Find where the given text appears and provide that cell's center as (x, y) coordinate. 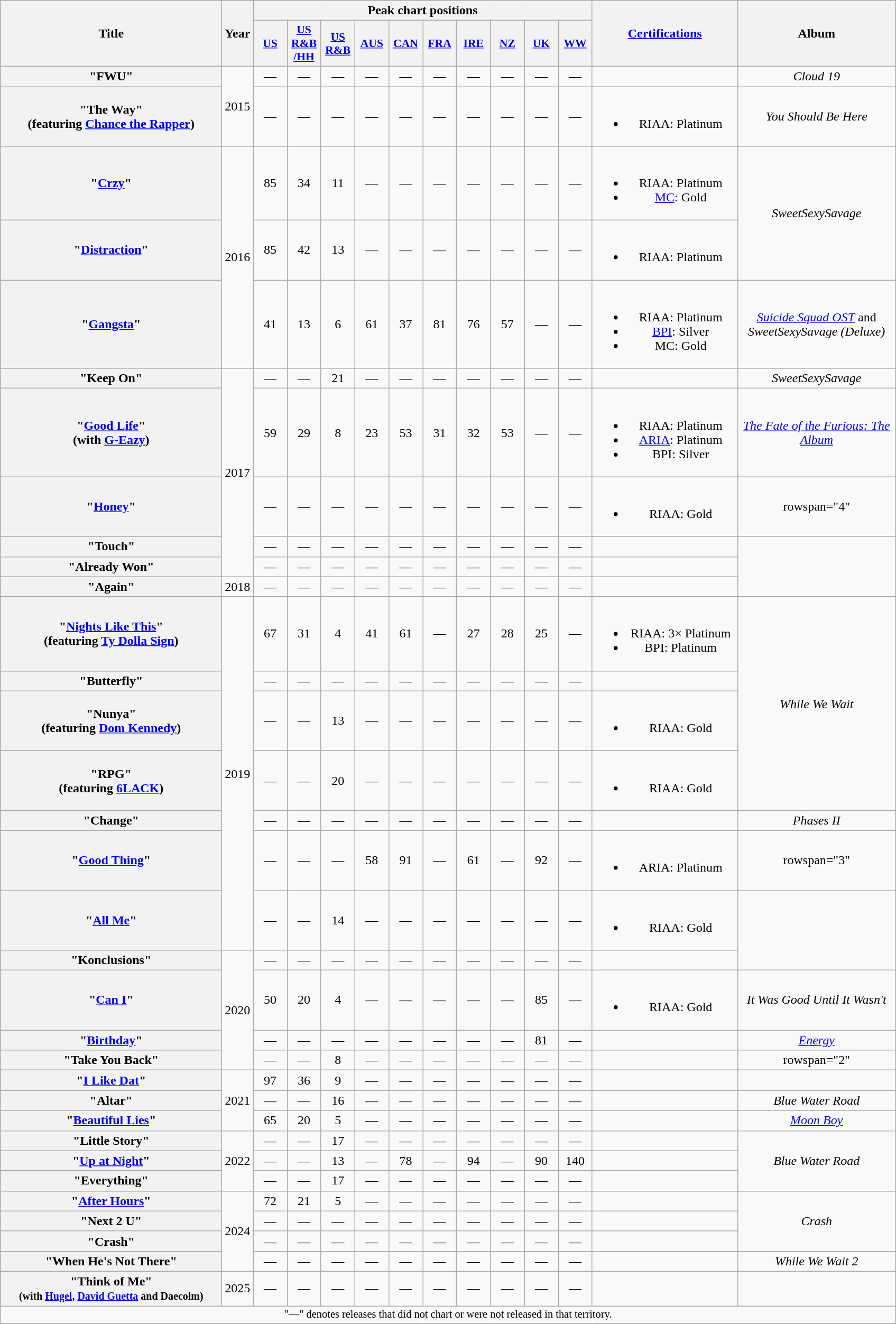
65 (270, 1121)
ARIA: Platinum (665, 860)
2017 (238, 473)
Cloud 19 (816, 76)
37 (405, 325)
36 (304, 1080)
"Gangsta" (111, 325)
32 (474, 432)
RIAA: PlatinumMC: Gold (665, 183)
Year (238, 34)
2018 (238, 587)
"Good Thing" (111, 860)
90 (541, 1161)
"Can I" (111, 1000)
IRE (474, 43)
RIAA: PlatinumARIA: PlatinumBPI: Silver (665, 432)
US (270, 43)
"Already Won" (111, 567)
"Little Story" (111, 1141)
16 (338, 1100)
25 (541, 634)
"Crzy" (111, 183)
RIAA: 3× PlatinumBPI: Platinum (665, 634)
"Nights Like This"(featuring Ty Dolla Sign) (111, 634)
"Touch" (111, 547)
Phases II (816, 820)
34 (304, 183)
57 (507, 325)
The Fate of the Furious: The Album (816, 432)
67 (270, 634)
"Butterfly" (111, 681)
59 (270, 432)
RIAA: PlatinumBPI: SilverMC: Gold (665, 325)
"Keep On" (111, 378)
US R&B (338, 43)
2016 (238, 257)
2025 (238, 1289)
58 (372, 860)
FRA (440, 43)
"Take You Back" (111, 1060)
rowspan="2" (816, 1060)
"After Hours" (111, 1201)
Peak chart positions (423, 11)
27 (474, 634)
Certifications (665, 34)
"Everything" (111, 1181)
Title (111, 34)
9 (338, 1080)
2022 (238, 1161)
Suicide Squad OST and SweetSexySavage (Deluxe) (816, 325)
29 (304, 432)
Album (816, 34)
"Distraction" (111, 251)
"I Like Dat" (111, 1080)
"Up at Night" (111, 1161)
"Konclusions" (111, 960)
It Was Good Until It Wasn't (816, 1000)
92 (541, 860)
"Birthday" (111, 1040)
CAN (405, 43)
"FWU" (111, 76)
While We Wait (816, 703)
AUS (372, 43)
94 (474, 1161)
"RPG"(featuring 6LACK) (111, 780)
11 (338, 183)
76 (474, 325)
72 (270, 1201)
91 (405, 860)
"When He's Not There" (111, 1261)
"Change" (111, 820)
NZ (507, 43)
14 (338, 920)
50 (270, 1000)
"Beautiful Lies" (111, 1121)
While We Wait 2 (816, 1261)
2019 (238, 773)
6 (338, 325)
"Again" (111, 587)
"All Me" (111, 920)
Crash (816, 1221)
UK (541, 43)
42 (304, 251)
WW (575, 43)
"Altar" (111, 1100)
USR&B/HH (304, 43)
2024 (238, 1231)
"Next 2 U" (111, 1221)
97 (270, 1080)
You Should Be Here (816, 116)
rowspan="3" (816, 860)
23 (372, 432)
"—" denotes releases that did not chart or were not released in that territory. (448, 1314)
"Think of Me" (with Hugel, David Guetta and Daecolm) (111, 1289)
2020 (238, 1011)
140 (575, 1161)
rowspan="4" (816, 506)
Moon Boy (816, 1121)
"Crash" (111, 1241)
"Nunya"(featuring Dom Kennedy) (111, 721)
Energy (816, 1040)
"Good Life"(with G-Eazy) (111, 432)
"Honey" (111, 506)
78 (405, 1161)
2021 (238, 1100)
2015 (238, 106)
"The Way"(featuring Chance the Rapper) (111, 116)
28 (507, 634)
